Pinpoint the cell where the given text exists, returning its [x, y] midpoint coordinate. 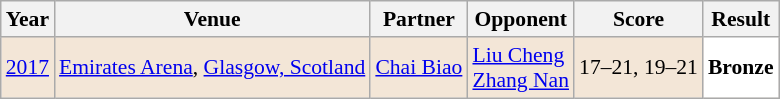
Score [638, 19]
Partner [418, 19]
Bronze [741, 68]
17–21, 19–21 [638, 68]
2017 [28, 68]
Opponent [520, 19]
Liu Cheng Zhang Nan [520, 68]
Emirates Arena, Glasgow, Scotland [212, 68]
Year [28, 19]
Chai Biao [418, 68]
Venue [212, 19]
Result [741, 19]
